Return the [X, Y] coordinate for the center point of the cell that contains the specified text.  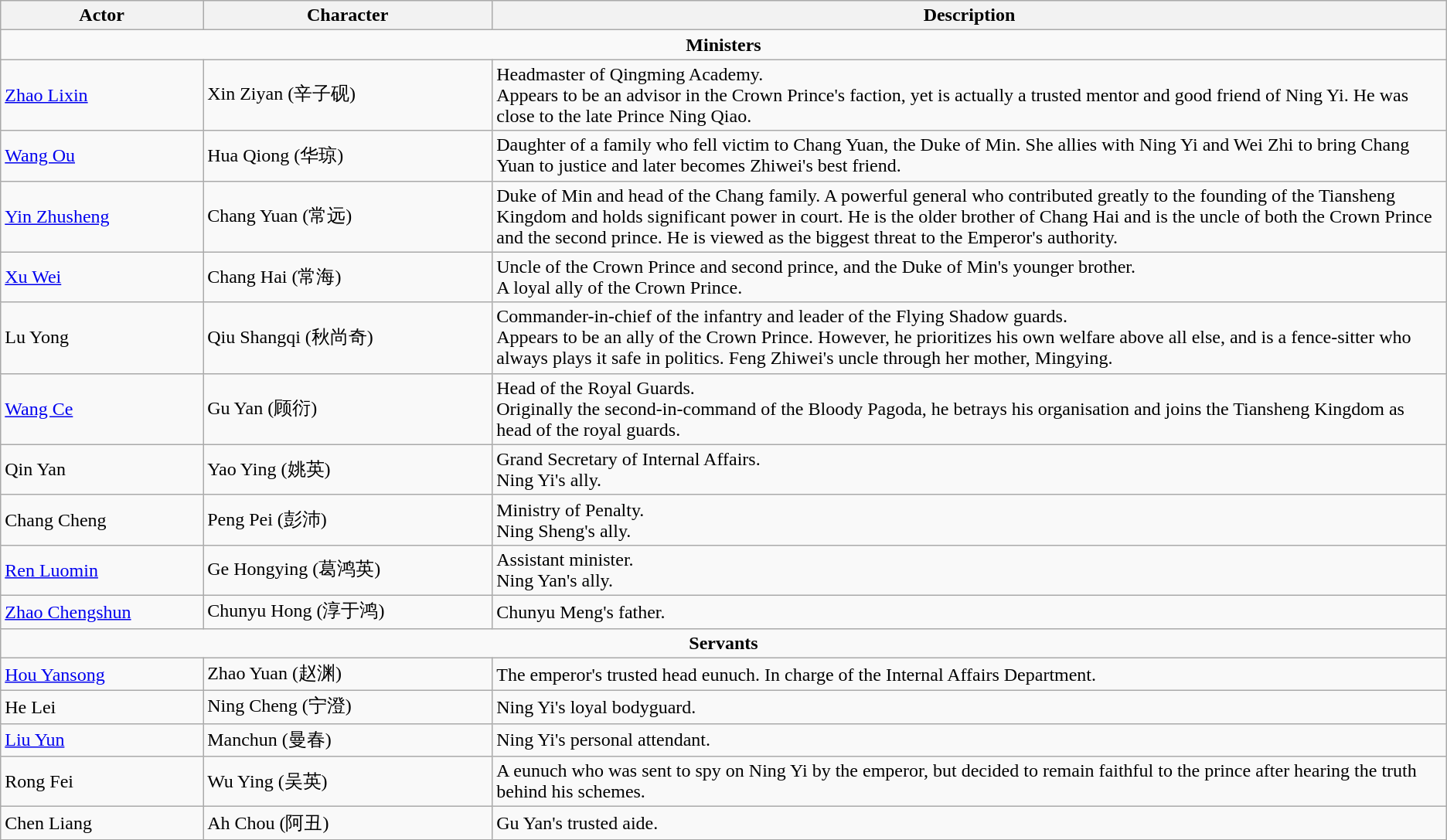
Rong Fei [102, 782]
Chunyu Hong (淳于鸿) [348, 612]
Ren Luomin [102, 570]
Zhao Lixin [102, 95]
Wu Ying (吴英) [348, 782]
Chen Liang [102, 824]
Lu Yong [102, 338]
Ge Hongying (葛鸿英) [348, 570]
Xu Wei [102, 277]
A eunuch who was sent to spy on Ning Yi by the emperor, but decided to remain faithful to the prince after hearing the truth behind his schemes. [969, 782]
Hua Qiong (华琼) [348, 156]
Hou Yansong [102, 674]
Zhao Yuan (赵渊) [348, 674]
Chang Yuan (常远) [348, 216]
Ning Yi's loyal bodyguard. [969, 708]
Actor [102, 15]
Servants [723, 643]
Wang Ou [102, 156]
Qin Yan [102, 470]
Yao Ying (姚英) [348, 470]
Gu Yan (顾衍) [348, 409]
The emperor's trusted head eunuch. In charge of the Internal Affairs Department. [969, 674]
Ning Yi's personal attendant. [969, 740]
Chang Hai (常海) [348, 277]
Ah Chou (阿丑) [348, 824]
Zhao Chengshun [102, 612]
Ning Cheng (宁澄) [348, 708]
He Lei [102, 708]
Character [348, 15]
Qiu Shangqi (秋尚奇) [348, 338]
Xin Ziyan (辛子砚) [348, 95]
Wang Ce [102, 409]
Uncle of the Crown Prince and second prince, and the Duke of Min's younger brother. A loyal ally of the Crown Prince. [969, 277]
Chang Cheng [102, 519]
Grand Secretary of Internal Affairs. Ning Yi's ally. [969, 470]
Peng Pei (彭沛) [348, 519]
Gu Yan's trusted aide. [969, 824]
Yin Zhusheng [102, 216]
Description [969, 15]
Liu Yun [102, 740]
Manchun (曼春) [348, 740]
Ministers [723, 45]
Assistant minister. Ning Yan's ally. [969, 570]
Chunyu Meng's father. [969, 612]
Ministry of Penalty. Ning Sheng's ally. [969, 519]
